Provide the [X, Y] coordinate of the cell's center where the given text is located.  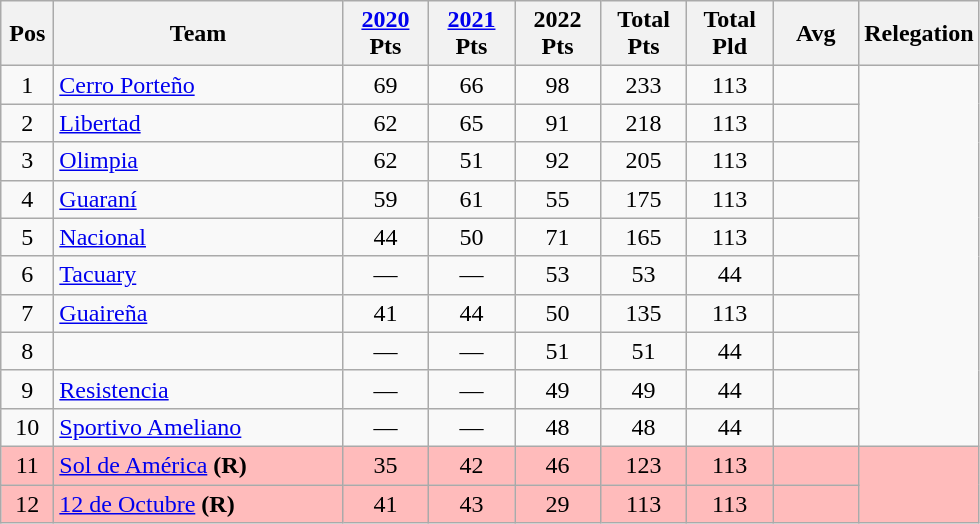
71 [557, 237]
233 [644, 85]
61 [471, 199]
5 [28, 237]
Pos [28, 34]
42 [471, 465]
218 [644, 123]
165 [644, 237]
Resistencia [198, 389]
46 [557, 465]
2 [28, 123]
11 [28, 465]
2021Pts [471, 34]
Nacional [198, 237]
205 [644, 161]
55 [557, 199]
98 [557, 85]
91 [557, 123]
8 [28, 351]
12 de Octubre (R) [198, 503]
9 [28, 389]
12 [28, 503]
59 [385, 199]
123 [644, 465]
1 [28, 85]
135 [644, 313]
29 [557, 503]
2020Pts [385, 34]
4 [28, 199]
175 [644, 199]
Sportivo Ameliano [198, 427]
6 [28, 275]
10 [28, 427]
43 [471, 503]
TotalPts [644, 34]
7 [28, 313]
Guaireña [198, 313]
Cerro Porteño [198, 85]
Libertad [198, 123]
35 [385, 465]
Guaraní [198, 199]
TotalPld [730, 34]
69 [385, 85]
Tacuary [198, 275]
Team [198, 34]
92 [557, 161]
3 [28, 161]
2022Pts [557, 34]
Avg [816, 34]
Relegation [919, 34]
65 [471, 123]
Sol de América (R) [198, 465]
Olimpia [198, 161]
66 [471, 85]
